For the text-containing cell, return its midpoint in [x, y] coordinate format. 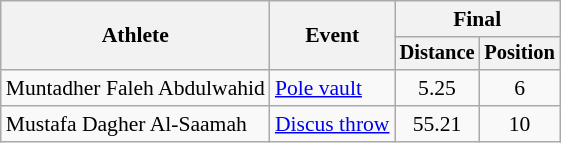
6 [519, 88]
10 [519, 124]
Muntadher Faleh Abdulwahid [136, 88]
5.25 [438, 88]
Position [519, 54]
Final [478, 19]
Distance [438, 54]
55.21 [438, 124]
Event [332, 36]
Discus throw [332, 124]
Athlete [136, 36]
Mustafa Dagher Al-Saamah [136, 124]
Pole vault [332, 88]
